Locate the cell with the specified text and output its (X, Y) center coordinate. 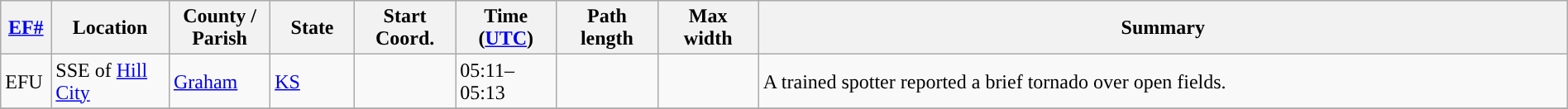
EFU (26, 81)
Path length (607, 28)
State (313, 28)
County / Parish (219, 28)
Location (111, 28)
Max width (708, 28)
SSE of Hill City (111, 81)
Graham (219, 81)
EF# (26, 28)
05:11–05:13 (506, 81)
Summary (1163, 28)
KS (313, 81)
Time (UTC) (506, 28)
A trained spotter reported a brief tornado over open fields. (1163, 81)
Start Coord. (404, 28)
